Provide the (X, Y) coordinate of the cell's center where the given text is located.  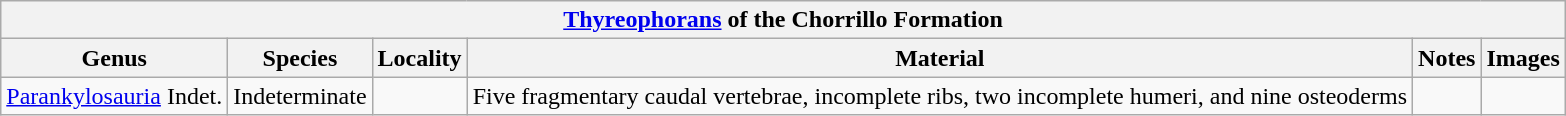
Locality (420, 58)
Indeterminate (300, 96)
Notes (1447, 58)
Genus (114, 58)
Five fragmentary caudal vertebrae, incomplete ribs, two incomplete humeri, and nine osteoderms (940, 96)
Parankylosauria Indet. (114, 96)
Thyreophorans of the Chorrillo Formation (784, 20)
Images (1523, 58)
Material (940, 58)
Species (300, 58)
